For the text-containing cell, return its midpoint in [x, y] coordinate format. 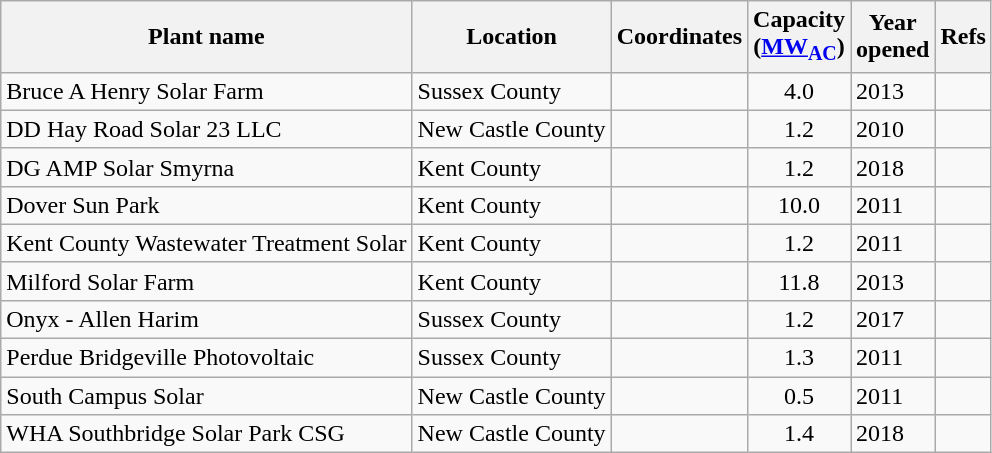
Refs [963, 36]
Coordinates [679, 36]
South Campus Solar [206, 396]
WHA Southbridge Solar Park CSG [206, 434]
2010 [893, 129]
Plant name [206, 36]
1.4 [800, 434]
0.5 [800, 396]
Milford Solar Farm [206, 281]
Dover Sun Park [206, 205]
10.0 [800, 205]
11.8 [800, 281]
Onyx - Allen Harim [206, 319]
2017 [893, 319]
Bruce A Henry Solar Farm [206, 91]
DG AMP Solar Smyrna [206, 167]
DD Hay Road Solar 23 LLC [206, 129]
Yearopened [893, 36]
Location [512, 36]
1.3 [800, 358]
Capacity(MWAC) [800, 36]
4.0 [800, 91]
Kent County Wastewater Treatment Solar [206, 243]
Perdue Bridgeville Photovoltaic [206, 358]
